Return [X, Y] of the center of cell containing provided text 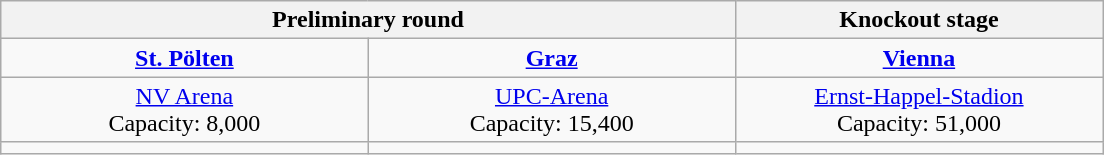
Preliminary round [368, 20]
St. Pölten [184, 58]
Vienna [918, 58]
NV ArenaCapacity: 8,000 [184, 110]
UPC-ArenaCapacity: 15,400 [552, 110]
Graz [552, 58]
Ernst-Happel-StadionCapacity: 51,000 [918, 110]
Knockout stage [918, 20]
